Find where the given text appears and provide that cell's center as (x, y) coordinate. 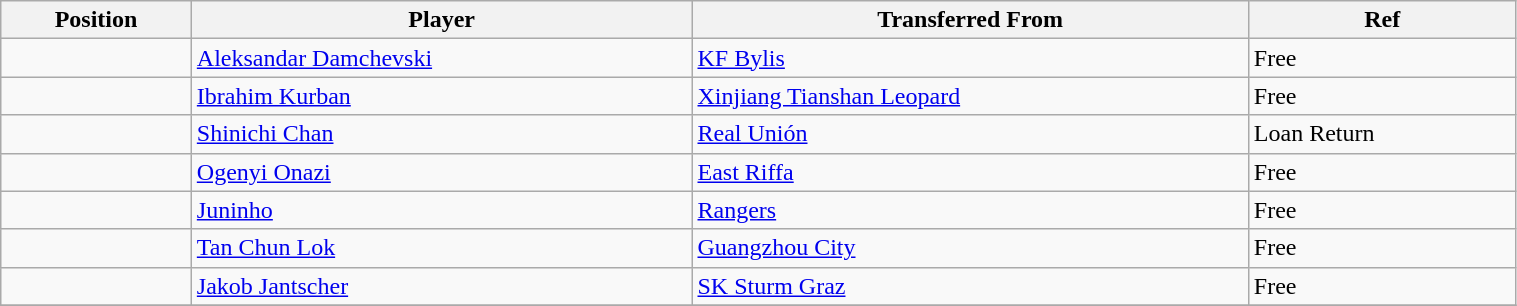
Rangers (970, 210)
Transferred From (970, 20)
Ogenyi Onazi (442, 172)
Position (96, 20)
East Riffa (970, 172)
SK Sturm Graz (970, 286)
Loan Return (1382, 134)
Ibrahim Kurban (442, 96)
Guangzhou City (970, 248)
Ref (1382, 20)
Aleksandar Damchevski (442, 58)
Xinjiang Tianshan Leopard (970, 96)
Juninho (442, 210)
Jakob Jantscher (442, 286)
Player (442, 20)
Real Unión (970, 134)
Shinichi Chan (442, 134)
Tan Chun Lok (442, 248)
KF Bylis (970, 58)
